Find where the given text appears and provide that cell's center as (X, Y) coordinate. 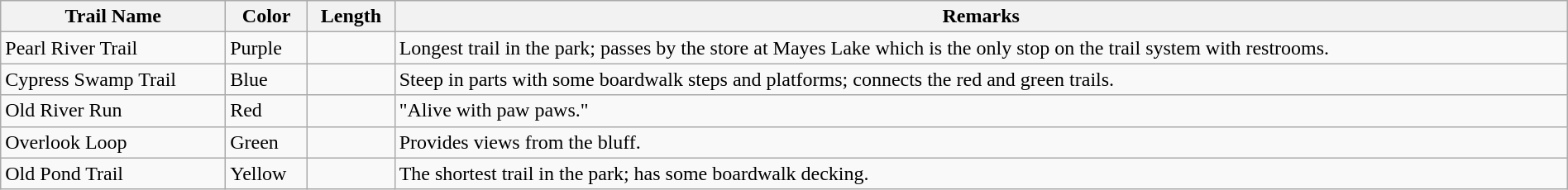
Remarks (981, 17)
The shortest trail in the park; has some boardwalk decking. (981, 173)
Pearl River Trail (113, 48)
Steep in parts with some boardwalk steps and platforms; connects the red and green trails. (981, 79)
Length (351, 17)
Color (266, 17)
"Alive with paw paws." (981, 111)
Blue (266, 79)
Green (266, 142)
Trail Name (113, 17)
Red (266, 111)
Cypress Swamp Trail (113, 79)
Old Pond Trail (113, 173)
Overlook Loop (113, 142)
Old River Run (113, 111)
Longest trail in the park; passes by the store at Mayes Lake which is the only stop on the trail system with restrooms. (981, 48)
Purple (266, 48)
Yellow (266, 173)
Provides views from the bluff. (981, 142)
